Find where the given text appears and provide that cell's center as [x, y] coordinate. 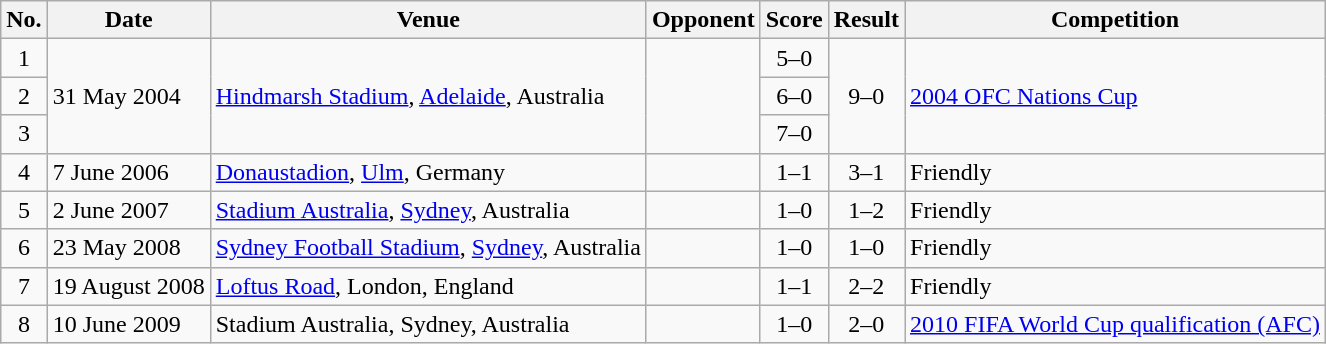
7 June 2006 [128, 172]
6–0 [794, 96]
Result [866, 20]
4 [24, 172]
Donaustadion, Ulm, Germany [428, 172]
23 May 2008 [128, 248]
7–0 [794, 134]
2010 FIFA World Cup qualification (AFC) [1116, 324]
7 [24, 286]
9–0 [866, 96]
31 May 2004 [128, 96]
No. [24, 20]
Date [128, 20]
Sydney Football Stadium, Sydney, Australia [428, 248]
5 [24, 210]
Venue [428, 20]
2 June 2007 [128, 210]
2 [24, 96]
2–2 [866, 286]
Score [794, 20]
2–0 [866, 324]
10 June 2009 [128, 324]
Loftus Road, London, England [428, 286]
1–2 [866, 210]
5–0 [794, 58]
2004 OFC Nations Cup [1116, 96]
Hindmarsh Stadium, Adelaide, Australia [428, 96]
Opponent [703, 20]
1 [24, 58]
Competition [1116, 20]
3 [24, 134]
19 August 2008 [128, 286]
6 [24, 248]
3–1 [866, 172]
8 [24, 324]
